Find where the given text appears and provide that cell's center as [X, Y] coordinate. 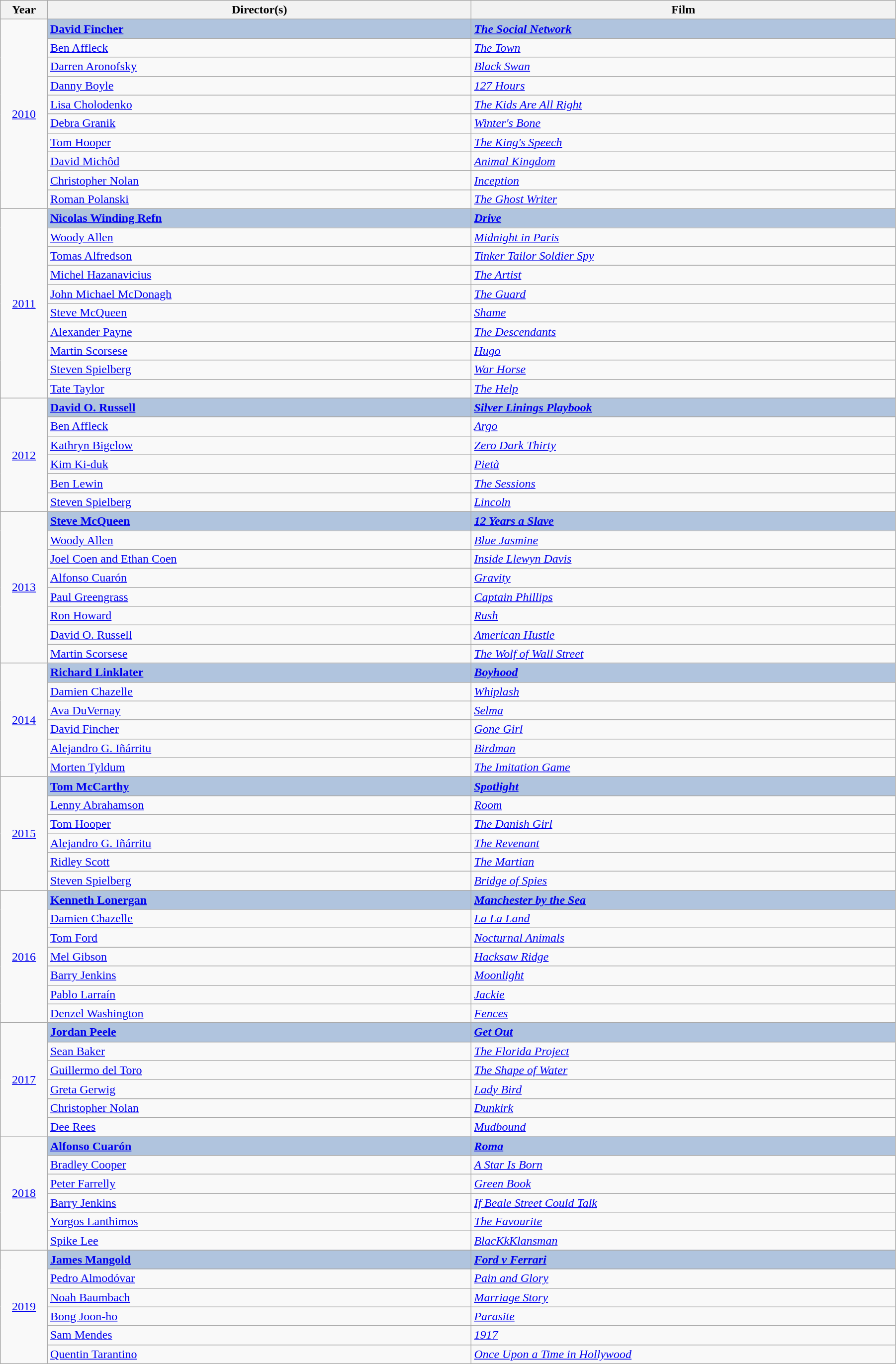
Parasite [683, 1316]
Inside Llewyn Davis [683, 559]
Morten Tyldum [259, 767]
Yorgos Lanthimos [259, 1222]
Midnight in Paris [683, 237]
Once Upon a Time in Hollywood [683, 1354]
Lady Bird [683, 1089]
The King's Speech [683, 142]
Blue Jasmine [683, 540]
Danny Boyle [259, 86]
The Martian [683, 862]
Tinker Tailor Soldier Spy [683, 256]
Shame [683, 313]
Silver Linings Playbook [683, 407]
Drive [683, 218]
Paul Greengrass [259, 597]
Pedro Almodóvar [259, 1278]
Alexander Payne [259, 332]
Bong Joon-ho [259, 1316]
Winter's Bone [683, 123]
Tate Taylor [259, 389]
Zero Dark Thirty [683, 445]
2013 [24, 587]
Ford v Ferrari [683, 1260]
Director(s) [259, 10]
Dee Rees [259, 1127]
Nicolas Winding Refn [259, 218]
The Wolf of Wall Street [683, 654]
2012 [24, 455]
Nocturnal Animals [683, 938]
The Favourite [683, 1222]
Spotlight [683, 786]
Peter Farrelly [259, 1184]
Green Book [683, 1184]
A Star Is Born [683, 1165]
Mel Gibson [259, 957]
BlacKkKlansman [683, 1241]
David Michôd [259, 161]
James Mangold [259, 1260]
Darren Aronofsky [259, 67]
The Town [683, 48]
Kathryn Bigelow [259, 445]
Richard Linklater [259, 673]
Kenneth Lonergan [259, 900]
Film [683, 10]
Debra Granik [259, 123]
Dunkirk [683, 1108]
2014 [24, 720]
Roman Polanski [259, 199]
John Michael McDonagh [259, 294]
If Beale Street Could Talk [683, 1203]
Sam Mendes [259, 1335]
The Revenant [683, 843]
Kim Ki-duk [259, 464]
2011 [24, 303]
127 Hours [683, 86]
Tomas Alfredson [259, 256]
2010 [24, 114]
Ridley Scott [259, 862]
Inception [683, 180]
The Artist [683, 275]
Birdman [683, 748]
Joel Coen and Ethan Coen [259, 559]
Bridge of Spies [683, 881]
1917 [683, 1335]
The Sessions [683, 483]
Captain Phillips [683, 597]
Ron Howard [259, 616]
Pablo Larraín [259, 994]
2015 [24, 833]
Hugo [683, 351]
Ben Lewin [259, 483]
Year [24, 10]
Black Swan [683, 67]
Mudbound [683, 1127]
Room [683, 805]
Pain and Glory [683, 1278]
The Kids Are All Right [683, 104]
Noah Baumbach [259, 1297]
2016 [24, 957]
The Shape of Water [683, 1070]
Spike Lee [259, 1241]
Animal Kingdom [683, 161]
Argo [683, 426]
Tom Ford [259, 938]
Tom McCarthy [259, 786]
Greta Gerwig [259, 1089]
Roma [683, 1146]
Rush [683, 616]
American Hustle [683, 635]
The Help [683, 389]
Ava DuVernay [259, 710]
Lenny Abrahamson [259, 805]
Pietà [683, 464]
The Guard [683, 294]
Moonlight [683, 975]
The Ghost Writer [683, 199]
La La Land [683, 919]
Lincoln [683, 502]
Jordan Peele [259, 1032]
Guillermo del Toro [259, 1070]
The Descendants [683, 332]
Quentin Tarantino [259, 1354]
2018 [24, 1193]
The Social Network [683, 29]
Bradley Cooper [259, 1165]
2017 [24, 1079]
Fences [683, 1013]
12 Years a Slave [683, 521]
Boyhood [683, 673]
Michel Hazanavicius [259, 275]
Jackie [683, 994]
Gravity [683, 578]
The Florida Project [683, 1051]
Manchester by the Sea [683, 900]
Whiplash [683, 691]
Lisa Cholodenko [259, 104]
Get Out [683, 1032]
Selma [683, 710]
Hacksaw Ridge [683, 957]
The Imitation Game [683, 767]
The Danish Girl [683, 824]
War Horse [683, 370]
Denzel Washington [259, 1013]
2019 [24, 1307]
Sean Baker [259, 1051]
Marriage Story [683, 1297]
Gone Girl [683, 729]
